Identify which cell holds the provided text, then report its [X, Y] central coordinate. 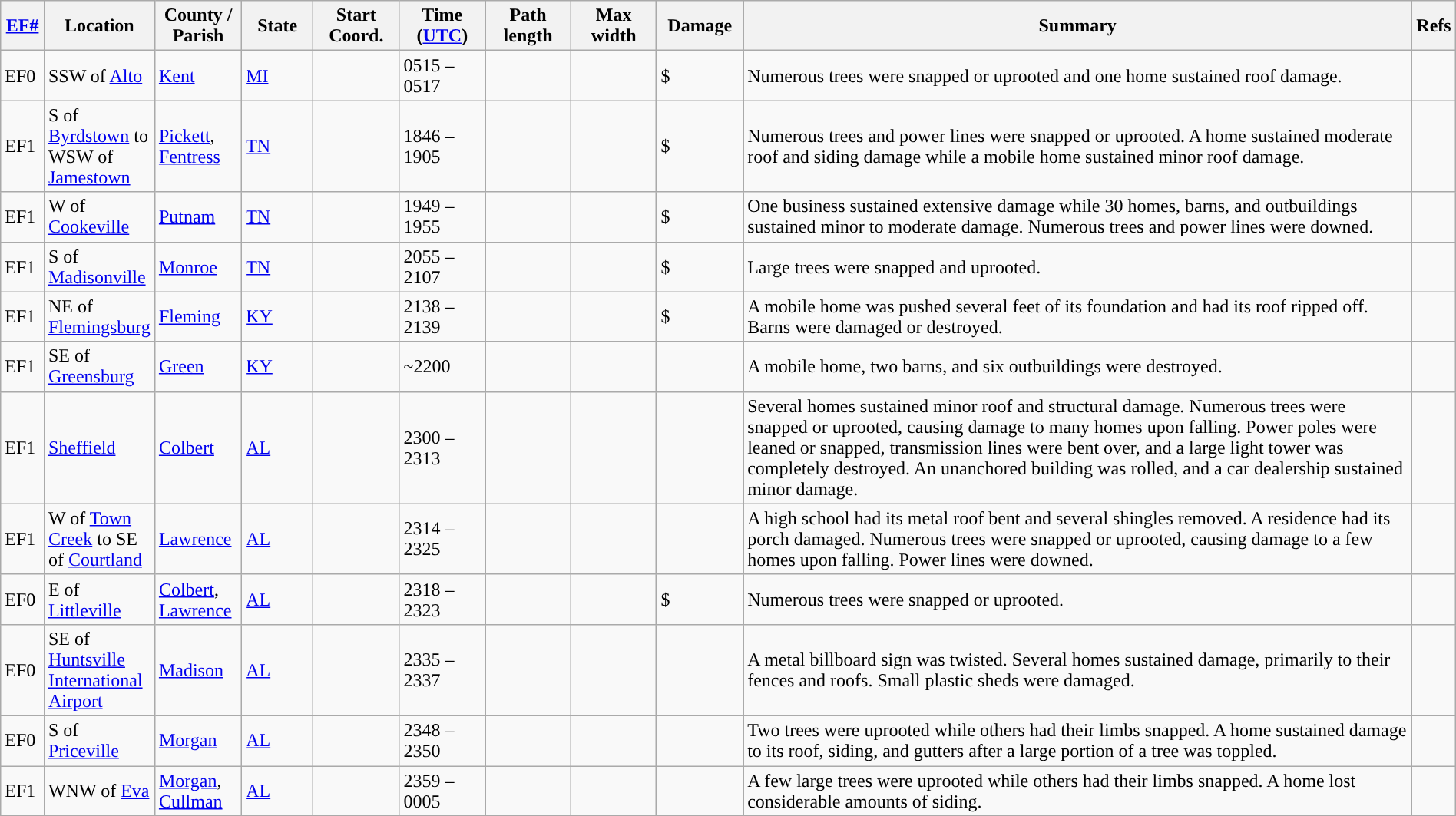
Numerous trees were snapped or uprooted. [1078, 599]
2314 – 2325 [442, 539]
Colbert, Lawrence [198, 599]
NE of Flemingsburg [99, 316]
Green [198, 367]
Summary [1078, 26]
2055 – 2107 [442, 267]
1949 – 1955 [442, 216]
Lawrence [198, 539]
Refs [1434, 26]
~2200 [442, 367]
Large trees were snapped and uprooted. [1078, 267]
0515 – 0517 [442, 75]
2348 – 2350 [442, 740]
S of Priceville [99, 740]
2300 – 2313 [442, 448]
Path length [528, 26]
Damage [700, 26]
Monroe [198, 267]
2138 – 2139 [442, 316]
Location [99, 26]
Fleming [198, 316]
Colbert [198, 448]
County / Parish [198, 26]
Time (UTC) [442, 26]
WNW of Eva [99, 791]
Madison [198, 669]
W of Town Creek to SE of Courtland [99, 539]
A mobile home, two barns, and six outbuildings were destroyed. [1078, 367]
Kent [198, 75]
2359 – 0005 [442, 791]
A mobile home was pushed several feet of its foundation and had its roof ripped off. Barns were damaged or destroyed. [1078, 316]
S of Byrdstown to WSW of Jamestown [99, 146]
Sheffield [99, 448]
Pickett, Fentress [198, 146]
2318 – 2323 [442, 599]
E of Littleville [99, 599]
MI [278, 75]
A metal billboard sign was twisted. Several homes sustained damage, primarily to their fences and roofs. Small plastic sheds were damaged. [1078, 669]
SE of Huntsville International Airport [99, 669]
SSW of Alto [99, 75]
W of Cookeville [99, 216]
Morgan, Cullman [198, 791]
Numerous trees were snapped or uprooted and one home sustained roof damage. [1078, 75]
Morgan [198, 740]
EF# [23, 26]
2335 – 2337 [442, 669]
SE of Greensburg [99, 367]
Start Coord. [356, 26]
S of Madisonville [99, 267]
State [278, 26]
1846 – 1905 [442, 146]
Putnam [198, 216]
Max width [613, 26]
A few large trees were uprooted while others had their limbs snapped. A home lost considerable amounts of siding. [1078, 791]
